Capture the cell that displays the provided text and extract its (x, y) central coordinate. 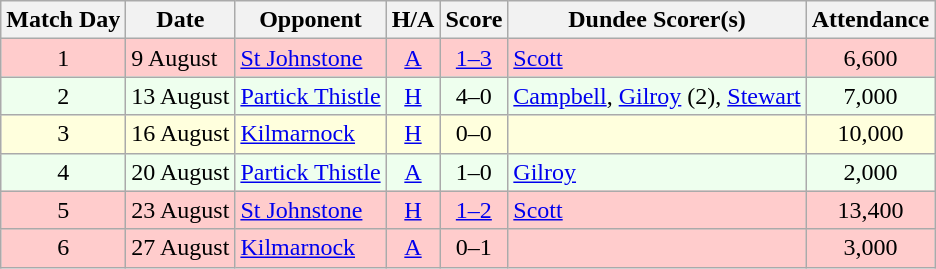
0–1 (474, 248)
4–0 (474, 96)
2 (64, 96)
Dundee Scorer(s) (657, 20)
1–3 (474, 58)
Date (180, 20)
23 August (180, 210)
Campbell, Gilroy (2), Stewart (657, 96)
4 (64, 172)
9 August (180, 58)
3,000 (870, 248)
Score (474, 20)
27 August (180, 248)
6 (64, 248)
1–2 (474, 210)
13 August (180, 96)
20 August (180, 172)
6,600 (870, 58)
1 (64, 58)
5 (64, 210)
1–0 (474, 172)
0–0 (474, 134)
2,000 (870, 172)
16 August (180, 134)
10,000 (870, 134)
Attendance (870, 20)
Opponent (310, 20)
3 (64, 134)
Match Day (64, 20)
H/A (413, 20)
Gilroy (657, 172)
13,400 (870, 210)
7,000 (870, 96)
